Provide the (X, Y) coordinate of the cell's center where the given text is located.  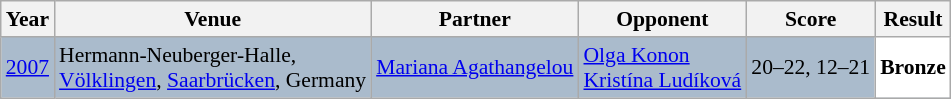
Mariana Agathangelou (474, 68)
Hermann-Neuberger-Halle,Völklingen, Saarbrücken, Germany (212, 68)
Olga Konon Kristína Ludíková (662, 68)
Bronze (913, 68)
Partner (474, 19)
Result (913, 19)
Venue (212, 19)
Score (810, 19)
Opponent (662, 19)
2007 (28, 68)
20–22, 12–21 (810, 68)
Year (28, 19)
